Return the [x, y] coordinate for the center point of the cell that contains the specified text.  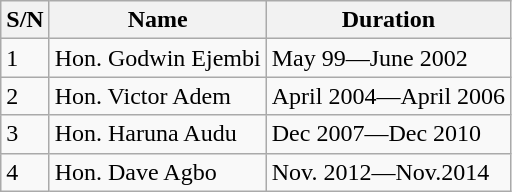
Hon. Godwin Ejembi [158, 58]
3 [25, 134]
Nov. 2012—Nov.2014 [388, 172]
Hon. Dave Agbo [158, 172]
1 [25, 58]
May 99—June 2002 [388, 58]
2 [25, 96]
April 2004—April 2006 [388, 96]
Hon. Victor Adem [158, 96]
Dec 2007—Dec 2010 [388, 134]
S/N [25, 20]
Hon. Haruna Audu [158, 134]
Name [158, 20]
Duration [388, 20]
4 [25, 172]
